Detect which cell encompasses the target text, then output its (X, Y) center coordinate. 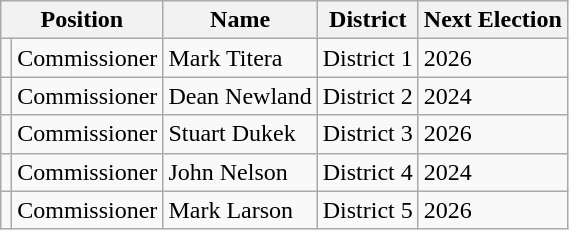
District 2 (368, 96)
Name (240, 20)
Mark Larson (240, 210)
District (368, 20)
District 3 (368, 134)
Position (82, 20)
Mark Titera (240, 58)
District 5 (368, 210)
District 1 (368, 58)
Dean Newland (240, 96)
Next Election (492, 20)
John Nelson (240, 172)
District 4 (368, 172)
Stuart Dukek (240, 134)
